Search for the cell housing the specified text and yield its [x, y] center coordinate. 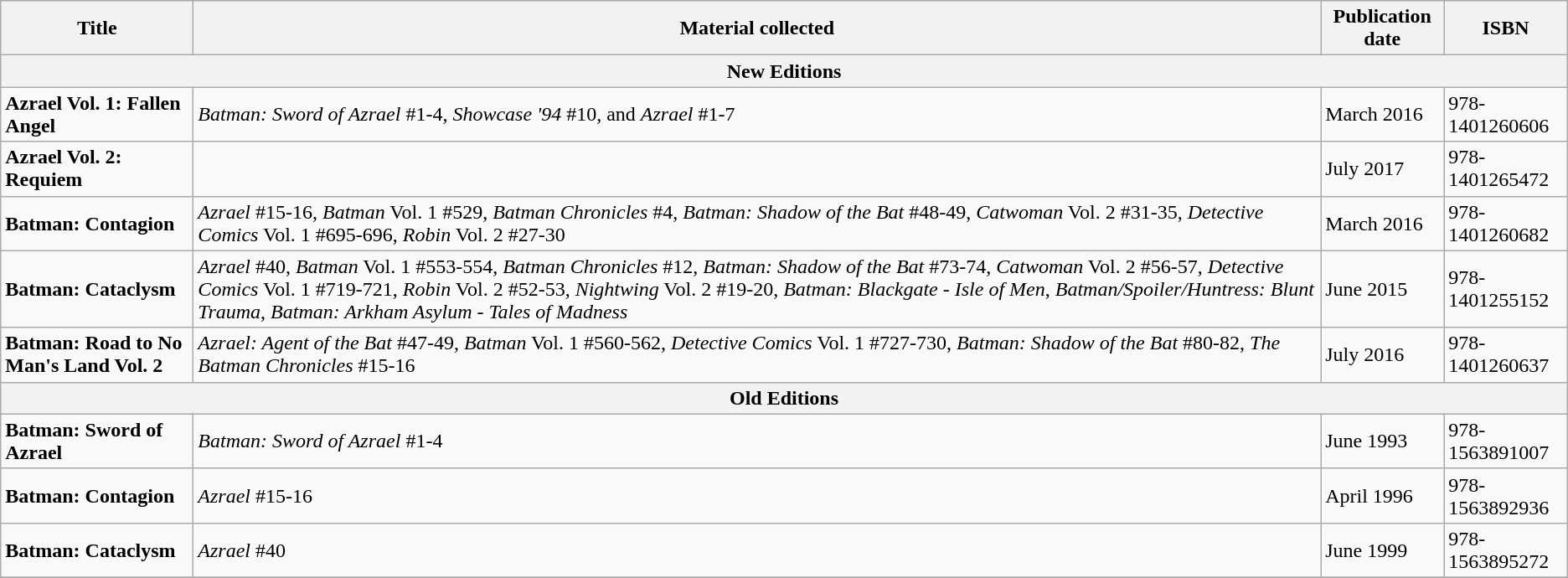
978-1401255152 [1506, 289]
Azrael Vol. 2: Requiem [97, 169]
978-1563891007 [1506, 441]
June 1993 [1382, 441]
Azrael #15-16 [757, 496]
Title [97, 28]
ISBN [1506, 28]
Azrael Vol. 1: Fallen Angel [97, 114]
978-1401260637 [1506, 355]
April 1996 [1382, 496]
July 2017 [1382, 169]
Batman: Sword of Azrael #1-4 [757, 441]
978-1401260682 [1506, 223]
Batman: Road to No Man's Land Vol. 2 [97, 355]
Azrael #40 [757, 550]
Batman: Sword of Azrael #1-4, Showcase '94 #10, and Azrael #1-7 [757, 114]
Material collected [757, 28]
978-1401265472 [1506, 169]
June 2015 [1382, 289]
Batman: Sword of Azrael [97, 441]
Old Editions [784, 398]
978-1563895272 [1506, 550]
Publication date [1382, 28]
New Editions [784, 71]
978-1563892936 [1506, 496]
978-1401260606 [1506, 114]
June 1999 [1382, 550]
July 2016 [1382, 355]
